Locate the cell with the specified text and output its [x, y] center coordinate. 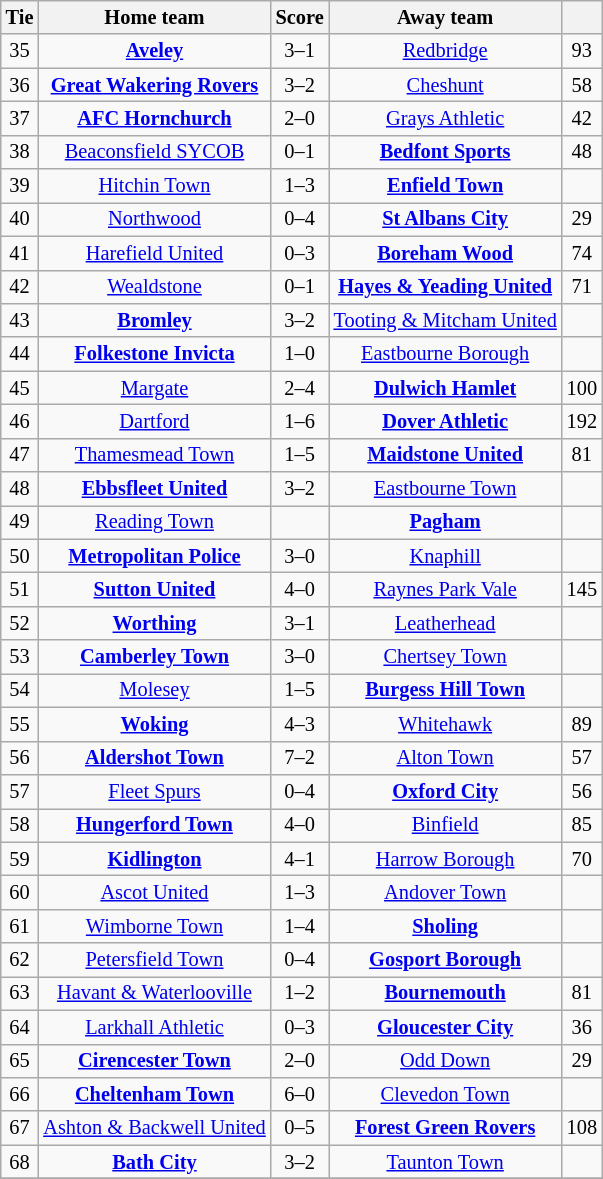
49 [20, 522]
Eastbourne Town [446, 489]
Score [300, 17]
Boreham Wood [446, 253]
Aveley [154, 51]
4–3 [300, 724]
66 [20, 1094]
100 [582, 388]
Wealdstone [154, 287]
Cheshunt [446, 85]
46 [20, 421]
0–5 [300, 1128]
Worthing [154, 623]
61 [20, 926]
93 [582, 51]
Hitchin Town [154, 186]
85 [582, 825]
Clevedon Town [446, 1094]
Ascot United [154, 892]
1–6 [300, 421]
Enfield Town [446, 186]
Odd Down [446, 1061]
1–4 [300, 926]
Beaconsfield SYCOB [154, 152]
63 [20, 993]
Chertsey Town [446, 657]
Folkestone Invicta [154, 354]
38 [20, 152]
Northwood [154, 219]
Oxford City [446, 791]
Bromley [154, 320]
Pagham [446, 522]
Harefield United [154, 253]
1–0 [300, 354]
Bath City [154, 1162]
AFC Hornchurch [154, 118]
74 [582, 253]
Cirencester Town [154, 1061]
Cheltenham Town [154, 1094]
6–0 [300, 1094]
68 [20, 1162]
Camberley Town [154, 657]
1–2 [300, 993]
108 [582, 1128]
64 [20, 1027]
Havant & Waterlooville [154, 993]
44 [20, 354]
Leatherhead [446, 623]
Metropolitan Police [154, 556]
40 [20, 219]
Gosport Borough [446, 960]
7–2 [300, 758]
Thamesmead Town [154, 455]
54 [20, 690]
145 [582, 589]
43 [20, 320]
4–1 [300, 859]
Great Wakering Rovers [154, 85]
Bournemouth [446, 993]
89 [582, 724]
Bedfont Sports [446, 152]
Hayes & Yeading United [446, 287]
Aldershot Town [154, 758]
Ebbsfleet United [154, 489]
60 [20, 892]
55 [20, 724]
Sholing [446, 926]
45 [20, 388]
Petersfield Town [154, 960]
192 [582, 421]
Binfield [446, 825]
67 [20, 1128]
Dulwich Hamlet [446, 388]
52 [20, 623]
Reading Town [154, 522]
Kidlington [154, 859]
Ashton & Backwell United [154, 1128]
62 [20, 960]
Wimborne Town [154, 926]
Grays Athletic [446, 118]
Molesey [154, 690]
Whitehawk [446, 724]
Woking [154, 724]
59 [20, 859]
Sutton United [154, 589]
39 [20, 186]
Gloucester City [446, 1027]
Alton Town [446, 758]
Forest Green Rovers [446, 1128]
Harrow Borough [446, 859]
St Albans City [446, 219]
Andover Town [446, 892]
70 [582, 859]
Away team [446, 17]
Burgess Hill Town [446, 690]
37 [20, 118]
Tooting & Mitcham United [446, 320]
47 [20, 455]
Dover Athletic [446, 421]
Raynes Park Vale [446, 589]
Home team [154, 17]
Maidstone United [446, 455]
Fleet Spurs [154, 791]
Eastbourne Borough [446, 354]
41 [20, 253]
65 [20, 1061]
Taunton Town [446, 1162]
Tie [20, 17]
Knaphill [446, 556]
51 [20, 589]
35 [20, 51]
Hungerford Town [154, 825]
71 [582, 287]
Larkhall Athletic [154, 1027]
Margate [154, 388]
Redbridge [446, 51]
Dartford [154, 421]
50 [20, 556]
53 [20, 657]
2–4 [300, 388]
